For the text-containing cell, return its midpoint in [x, y] coordinate format. 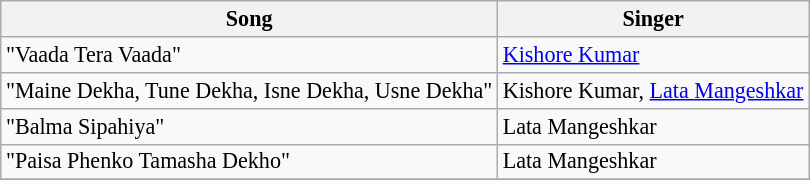
Song [250, 18]
Singer [654, 18]
"Paisa Phenko Tamasha Dekho" [250, 162]
"Balma Sipahiya" [250, 126]
Kishore Kumar [654, 54]
"Maine Dekha, Tune Dekha, Isne Dekha, Usne Dekha" [250, 90]
Kishore Kumar, Lata Mangeshkar [654, 90]
"Vaada Tera Vaada" [250, 54]
